Find where the given text appears and provide that cell's center as (x, y) coordinate. 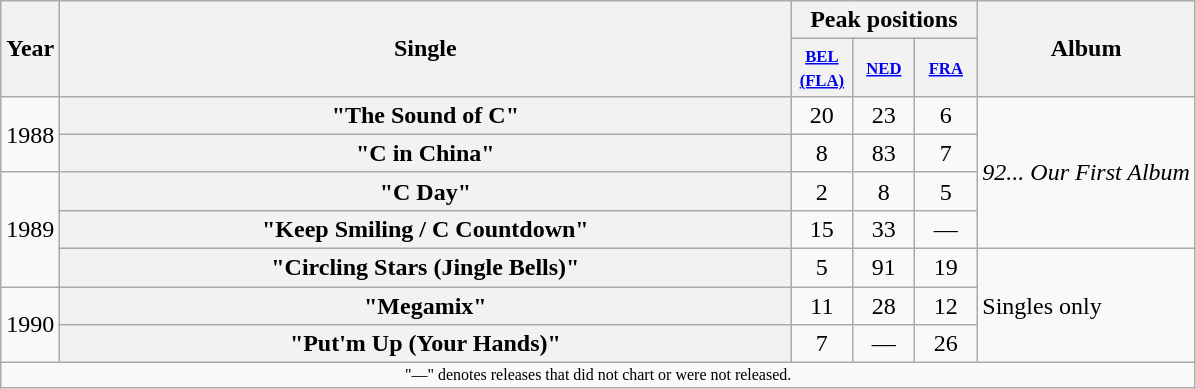
11 (822, 306)
23 (884, 115)
Single (426, 49)
Album (1086, 49)
FRA (946, 68)
BEL(FLA) (822, 68)
19 (946, 268)
"The Sound of C" (426, 115)
15 (822, 229)
26 (946, 344)
83 (884, 153)
"Put'm Up (Your Hands)" (426, 344)
28 (884, 306)
20 (822, 115)
NED (884, 68)
91 (884, 268)
1990 (30, 325)
1988 (30, 134)
1989 (30, 229)
Year (30, 49)
2 (822, 191)
"Megamix" (426, 306)
6 (946, 115)
Singles only (1086, 306)
"C Day" (426, 191)
33 (884, 229)
"C in China" (426, 153)
Peak positions (884, 20)
"Circling Stars (Jingle Bells)" (426, 268)
"—" denotes releases that did not chart or were not released. (598, 375)
92... Our First Album (1086, 172)
"Keep Smiling / C Countdown" (426, 229)
12 (946, 306)
